For the text-containing cell, return its midpoint in (x, y) coordinate format. 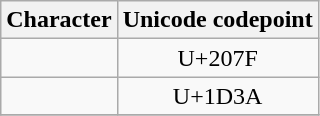
Unicode codepoint (218, 20)
U+1D3A (218, 96)
U+207F (218, 58)
Character (59, 20)
